Scan for the cell matching the given text and deliver its [x, y] coordinate at center. 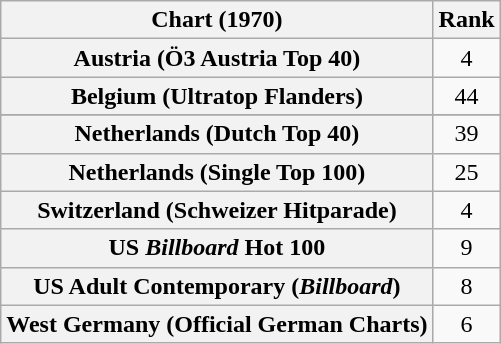
US Adult Contemporary (Billboard) [217, 286]
Switzerland (Schweizer Hitparade) [217, 210]
Belgium (Ultratop Flanders) [217, 96]
Rank [466, 20]
39 [466, 134]
9 [466, 248]
Netherlands (Single Top 100) [217, 172]
West Germany (Official German Charts) [217, 324]
25 [466, 172]
8 [466, 286]
Austria (Ö3 Austria Top 40) [217, 58]
6 [466, 324]
44 [466, 96]
Netherlands (Dutch Top 40) [217, 134]
Chart (1970) [217, 20]
US Billboard Hot 100 [217, 248]
